Provide the [X, Y] coordinate of the cell's center where the given text is located.  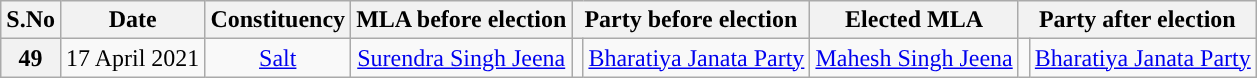
Party before election [691, 20]
MLA before election [462, 20]
Salt [278, 58]
Date [132, 20]
Party after election [1137, 20]
Constituency [278, 20]
Mahesh Singh Jeena [914, 58]
S.No [31, 20]
17 April 2021 [132, 58]
Surendra Singh Jeena [462, 58]
Elected MLA [914, 20]
49 [31, 58]
